Pinpoint the cell where the given text exists, returning its (X, Y) midpoint coordinate. 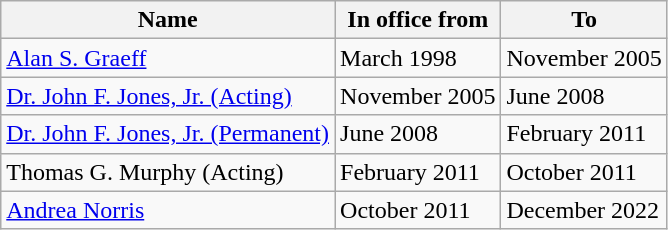
Andrea Norris (168, 210)
Dr. John F. Jones, Jr. (Permanent) (168, 134)
Dr. John F. Jones, Jr. (Acting) (168, 96)
Thomas G. Murphy (Acting) (168, 172)
December 2022 (584, 210)
To (584, 20)
In office from (418, 20)
March 1998 (418, 58)
Alan S. Graeff (168, 58)
Name (168, 20)
